Return [x, y] of the center of cell containing provided text 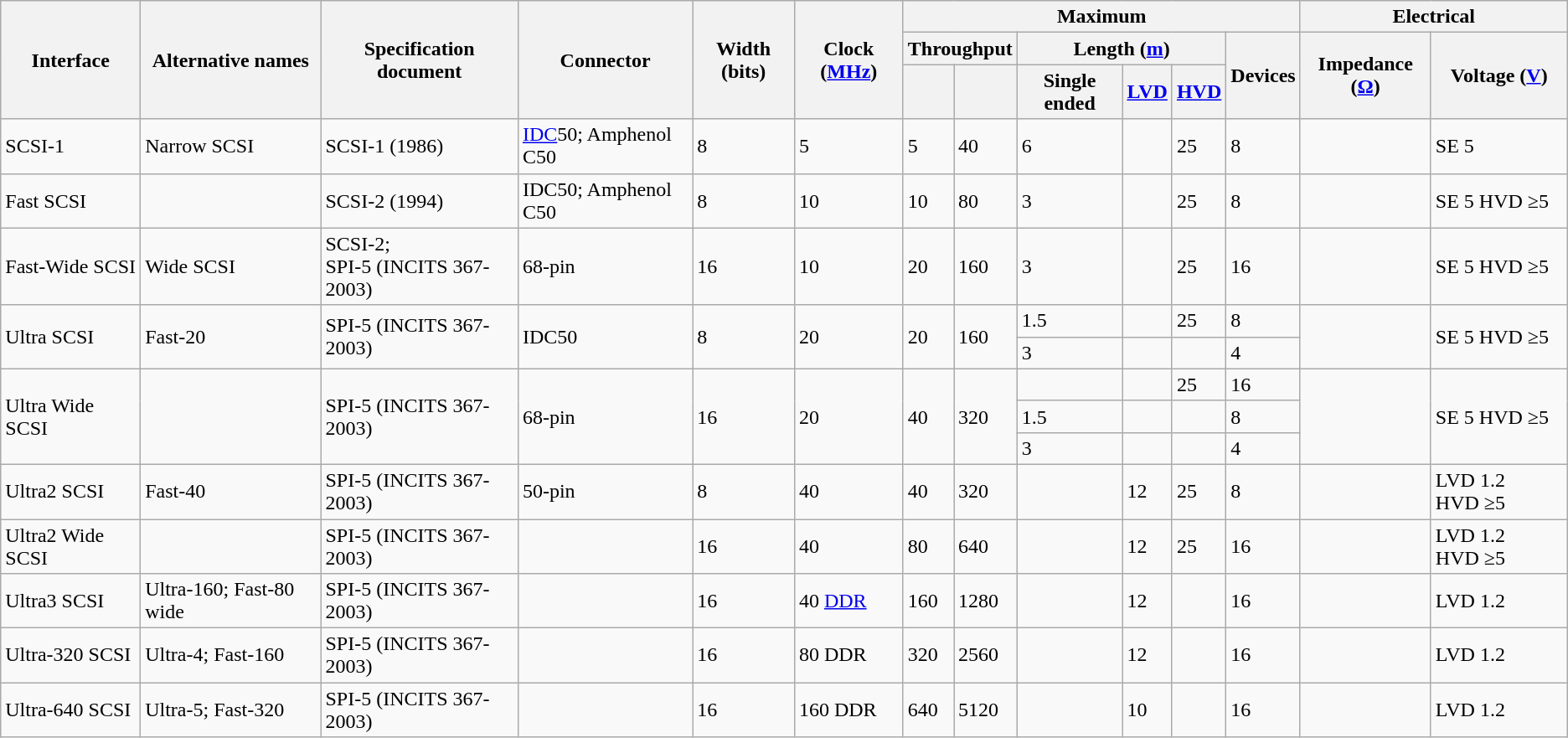
Ultra2 SCSI [70, 491]
Fast-Wide SCSI [70, 266]
80 DDR [848, 655]
Width (bits) [744, 60]
Specification document [419, 60]
Clock (MHz) [848, 60]
Fast-40 [231, 491]
2560 [986, 655]
Maximum [1101, 17]
50-pin [605, 491]
6 [1070, 146]
Length (m) [1122, 49]
HVD [1199, 92]
SCSI-2; SPI-5 (INCITS 367-2003) [419, 266]
40 DDR [848, 601]
Ultra-5; Fast-320 [231, 710]
Single ended [1070, 92]
Narrow SCSI [231, 146]
LVD [1148, 92]
Alternative names [231, 60]
Connector [605, 60]
Ultra-320 SCSI [70, 655]
SCSI-2 (1994) [419, 201]
SCSI-1 (1986) [419, 146]
160 DDR [848, 710]
Ultra-4; Fast-160 [231, 655]
Fast SCSI [70, 201]
SCSI-1 [70, 146]
SE 5 [1499, 146]
Ultra2 Wide SCSI [70, 546]
Ultra Wide SCSI [70, 416]
Ultra-160; Fast-80 wide [231, 601]
Ultra-640 SCSI [70, 710]
Voltage (V) [1499, 75]
1280 [986, 601]
Ultra3 SCSI [70, 601]
Wide SCSI [231, 266]
Throughput [960, 49]
Devices [1263, 75]
5120 [986, 710]
IDC50 [605, 337]
Electrical [1434, 17]
Fast-20 [231, 337]
Ultra SCSI [70, 337]
Impedance (Ω) [1365, 75]
Interface [70, 60]
